Scan for the cell matching the given text and deliver its [x, y] coordinate at center. 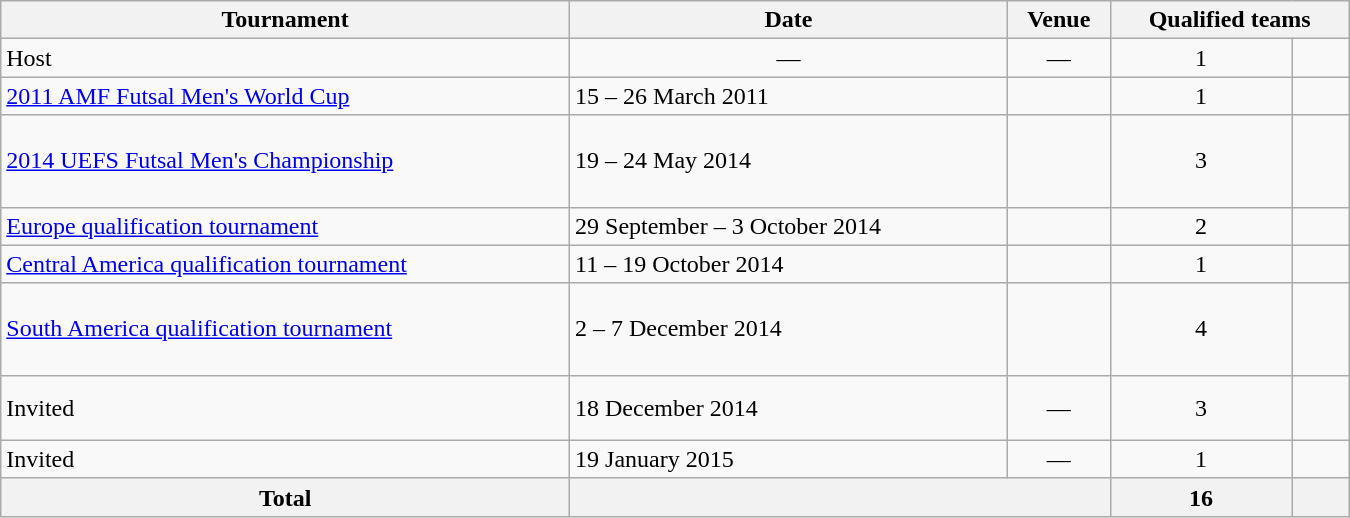
16 [1201, 497]
Date [789, 20]
Host [286, 58]
South America qualification tournament [286, 329]
15 – 26 March 2011 [789, 96]
Total [286, 497]
29 September – 3 October 2014 [789, 226]
18 December 2014 [789, 408]
Qualified teams [1230, 20]
2 – 7 December 2014 [789, 329]
2 [1201, 226]
Europe qualification tournament [286, 226]
19 – 24 May 2014 [789, 161]
11 – 19 October 2014 [789, 264]
Venue [1060, 20]
Tournament [286, 20]
19 January 2015 [789, 459]
2011 AMF Futsal Men's World Cup [286, 96]
Central America qualification tournament [286, 264]
2014 UEFS Futsal Men's Championship [286, 161]
4 [1201, 329]
